Provide the [x, y] coordinate of the cell's center where the given text is located.  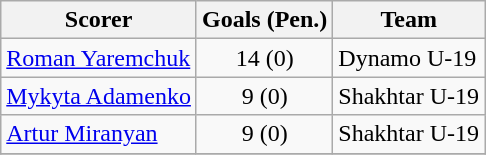
Dynamo U-19 [409, 58]
Goals (Pen.) [264, 20]
Artur Miranyan [99, 134]
Roman Yaremchuk [99, 58]
Team [409, 20]
14 (0) [264, 58]
Scorer [99, 20]
Mykyta Adamenko [99, 96]
